Search for the cell housing the specified text and yield its (X, Y) center coordinate. 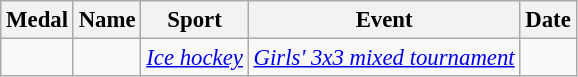
Medal (38, 20)
Sport (194, 20)
Date (548, 20)
Ice hockey (194, 58)
Event (384, 20)
Girls' 3x3 mixed tournament (384, 58)
Name (107, 20)
